Capture the cell that displays the provided text and extract its (X, Y) central coordinate. 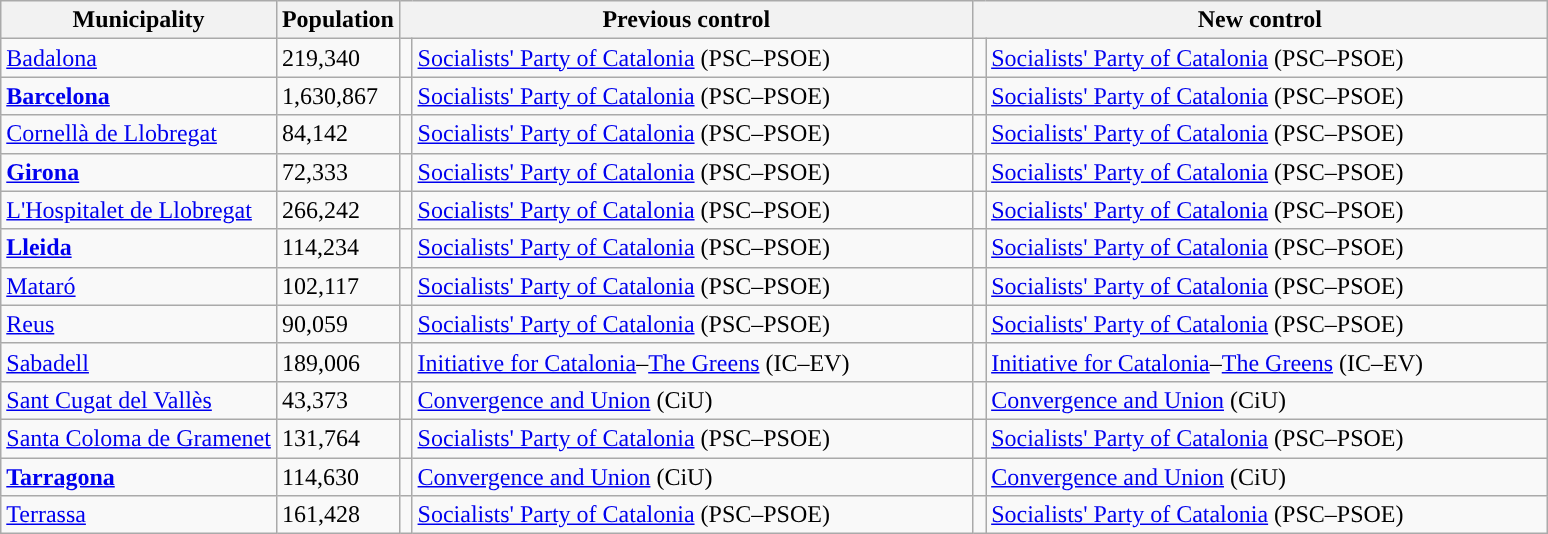
114,630 (338, 477)
72,333 (338, 172)
84,142 (338, 134)
189,006 (338, 362)
Tarragona (139, 477)
Barcelona (139, 96)
Badalona (139, 58)
Terrassa (139, 515)
219,340 (338, 58)
Sabadell (139, 362)
43,373 (338, 400)
102,117 (338, 286)
131,764 (338, 438)
161,428 (338, 515)
90,059 (338, 324)
Reus (139, 324)
Municipality (139, 20)
Lleida (139, 248)
266,242 (338, 210)
1,630,867 (338, 96)
Previous control (686, 20)
Girona (139, 172)
Santa Coloma de Gramenet (139, 438)
114,234 (338, 248)
L'Hospitalet de Llobregat (139, 210)
Cornellà de Llobregat (139, 134)
Population (338, 20)
Mataró (139, 286)
New control (1260, 20)
Sant Cugat del Vallès (139, 400)
